Extract the [x, y] coordinate from the center of the cell holding the provided text.  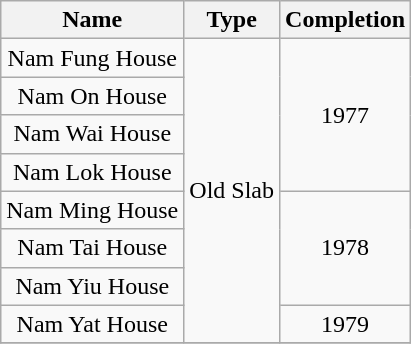
1979 [346, 324]
Nam Tai House [92, 248]
Nam On House [92, 96]
Nam Yiu House [92, 286]
Completion [346, 20]
1977 [346, 115]
Nam Ming House [92, 210]
Nam Lok House [92, 172]
Nam Wai House [92, 134]
Nam Fung House [92, 58]
1978 [346, 248]
Old Slab [232, 191]
Type [232, 20]
Name [92, 20]
Nam Yat House [92, 324]
